Provide the [X, Y] coordinate of the cell's center where the given text is located.  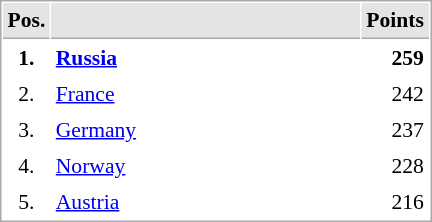
242 [396, 93]
2. [26, 93]
259 [396, 57]
237 [396, 129]
3. [26, 129]
5. [26, 201]
1. [26, 57]
Pos. [26, 21]
Austria [206, 201]
Germany [206, 129]
Russia [206, 57]
216 [396, 201]
Norway [206, 165]
Points [396, 21]
France [206, 93]
228 [396, 165]
4. [26, 165]
